Pinpoint the cell where the given text exists, returning its (X, Y) midpoint coordinate. 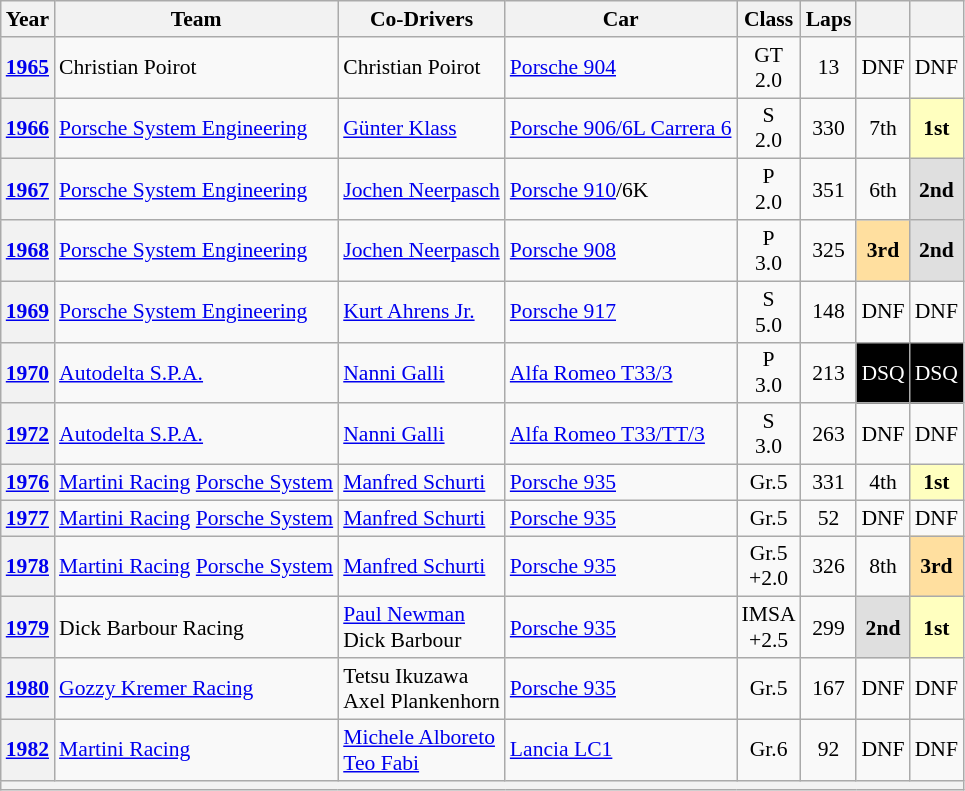
8th (882, 566)
Car (621, 19)
Alfa Romeo T33/3 (621, 372)
351 (829, 190)
Laps (829, 19)
Porsche 906/6L Carrera 6 (621, 128)
13 (829, 68)
S3.0 (769, 434)
1966 (28, 128)
Porsche 908 (621, 250)
1969 (28, 312)
263 (829, 434)
Dick Barbour Racing (196, 628)
Kurt Ahrens Jr. (422, 312)
4th (882, 483)
1978 (28, 566)
326 (829, 566)
Lancia LC1 (621, 750)
GT2.0 (769, 68)
7th (882, 128)
1979 (28, 628)
Paul Newman Dick Barbour (422, 628)
IMSA+2.5 (769, 628)
6th (882, 190)
Martini Racing (196, 750)
331 (829, 483)
Tetsu Ikuzawa Axel Plankenhorn (422, 688)
Gr.6 (769, 750)
1965 (28, 68)
148 (829, 312)
213 (829, 372)
1972 (28, 434)
Class (769, 19)
1968 (28, 250)
1980 (28, 688)
Porsche 904 (621, 68)
Michele Alboreto Teo Fabi (422, 750)
Gozzy Kremer Racing (196, 688)
Porsche 917 (621, 312)
1976 (28, 483)
Co-Drivers (422, 19)
1967 (28, 190)
1977 (28, 518)
1970 (28, 372)
92 (829, 750)
167 (829, 688)
P2.0 (769, 190)
1982 (28, 750)
52 (829, 518)
S5.0 (769, 312)
325 (829, 250)
Alfa Romeo T33/TT/3 (621, 434)
Year (28, 19)
S2.0 (769, 128)
Günter Klass (422, 128)
299 (829, 628)
Team (196, 19)
Porsche 910/6K (621, 190)
Gr.5+2.0 (769, 566)
330 (829, 128)
